Output the [X, Y] coordinate of the center of the cell containing the given text.  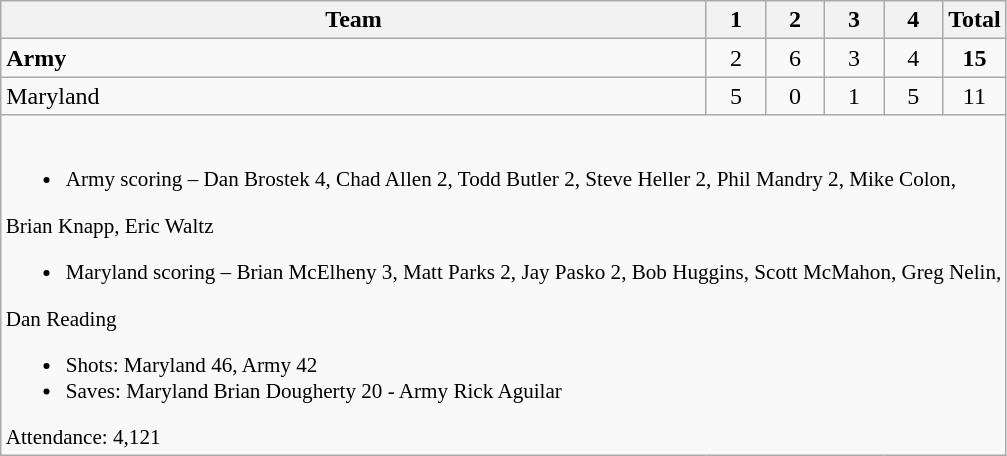
Team [354, 20]
15 [975, 58]
0 [794, 96]
Total [975, 20]
11 [975, 96]
Maryland [354, 96]
6 [794, 58]
Army [354, 58]
